Output the [X, Y] coordinate of the center of the cell containing the given text.  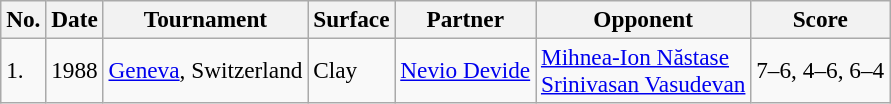
Surface [352, 19]
1988 [74, 70]
1. [24, 70]
Date [74, 19]
Partner [466, 19]
Tournament [206, 19]
Clay [352, 70]
7–6, 4–6, 6–4 [820, 70]
Score [820, 19]
Nevio Devide [466, 70]
Opponent [644, 19]
Geneva, Switzerland [206, 70]
Mihnea-Ion Năstase Srinivasan Vasudevan [644, 70]
No. [24, 19]
